Provide the [X, Y] coordinate of the cell's center where the given text is located.  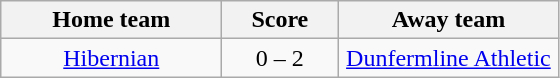
Hibernian [112, 58]
Dunfermline Athletic [448, 58]
Away team [448, 20]
Home team [112, 20]
0 – 2 [280, 58]
Score [280, 20]
